Return (x, y) of the center of cell containing provided text 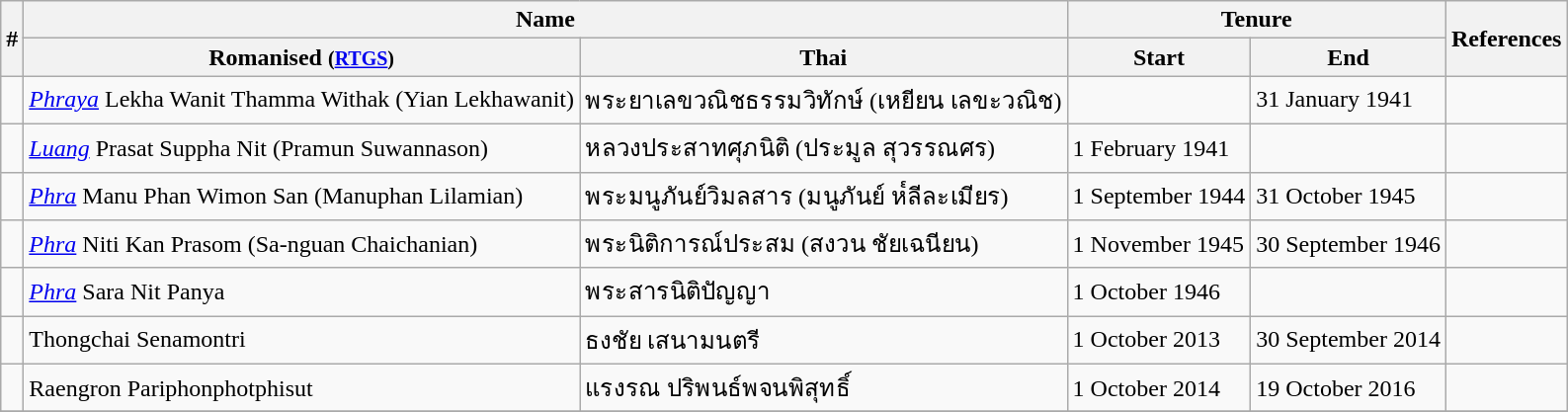
Name (545, 20)
Thai (823, 57)
พระยาเลขวณิชธรรมวิทักษ์ (เหยียน เลขะวณิช) (823, 101)
Phra Manu Phan Wimon San (Manuphan Lilamian) (302, 196)
31 October 1945 (1349, 196)
# (12, 39)
1 September 1944 (1159, 196)
แรงรณ ปริพนธ์พจนพิสุทธิ์ (823, 387)
Luang Prasat Suppha Nit (Pramun Suwannason) (302, 148)
Start (1159, 57)
พระสารนิติปัญญา (823, 292)
1 October 1946 (1159, 292)
ธงชัย เสนามนตรี (823, 340)
Phraya Lekha Wanit Thamma Withak (Yian Lekhawanit) (302, 101)
30 September 1946 (1349, 245)
References (1506, 39)
Phra Sara Nit Panya (302, 292)
30 September 2014 (1349, 340)
Phra Niti Kan Prasom (Sa-nguan Chaichanian) (302, 245)
หลวงประสาทศุภนิติ (ประมูล สุวรรณศร) (823, 148)
1 October 2014 (1159, 387)
พระนิติการณ์ประสม (สงวน ชัยเฉนียน) (823, 245)
Romanised (RTGS) (302, 57)
1 November 1945 (1159, 245)
1 February 1941 (1159, 148)
Thongchai Senamontri (302, 340)
พระมนูภันย์วิมลสาร (มนูภันย์ ห๎ลีละเมียร) (823, 196)
31 January 1941 (1349, 101)
End (1349, 57)
19 October 2016 (1349, 387)
Raengron Pariphonphotphisut (302, 387)
Tenure (1257, 20)
1 October 2013 (1159, 340)
